From the cell containing the given text, extract its center point as [X, Y] coordinate. 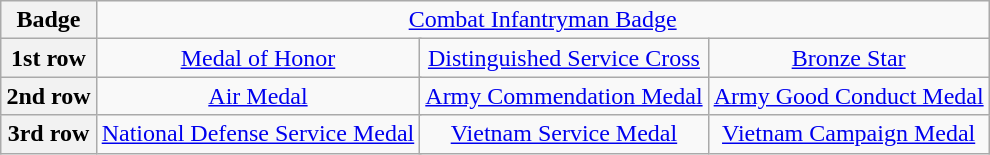
1st row [48, 58]
Badge [48, 20]
Air Medal [258, 96]
National Defense Service Medal [258, 134]
Army Good Conduct Medal [848, 96]
Vietnam Service Medal [564, 134]
Bronze Star [848, 58]
2nd row [48, 96]
Vietnam Campaign Medal [848, 134]
Army Commendation Medal [564, 96]
Medal of Honor [258, 58]
3rd row [48, 134]
Distinguished Service Cross [564, 58]
Combat Infantryman Badge [542, 20]
